Return [X, Y] of the center of cell containing provided text 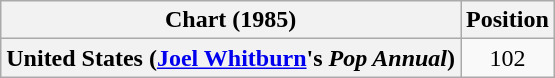
102 [508, 58]
Position [508, 20]
Chart (1985) [231, 20]
United States (Joel Whitburn's Pop Annual) [231, 58]
